Return (X, Y) of the center of cell containing provided text 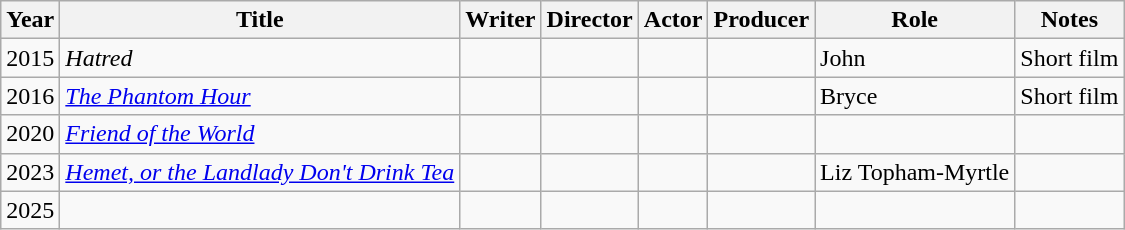
Producer (762, 20)
Director (590, 20)
Year (30, 20)
Hatred (260, 58)
2025 (30, 210)
2020 (30, 134)
John (915, 58)
The Phantom Hour (260, 96)
Liz Topham-Myrtle (915, 172)
Friend of the World (260, 134)
Title (260, 20)
Actor (673, 20)
Bryce (915, 96)
2016 (30, 96)
Writer (500, 20)
Role (915, 20)
Notes (1070, 20)
2023 (30, 172)
Hemet, or the Landlady Don't Drink Tea (260, 172)
2015 (30, 58)
